For the text-containing cell, return its midpoint in (X, Y) coordinate format. 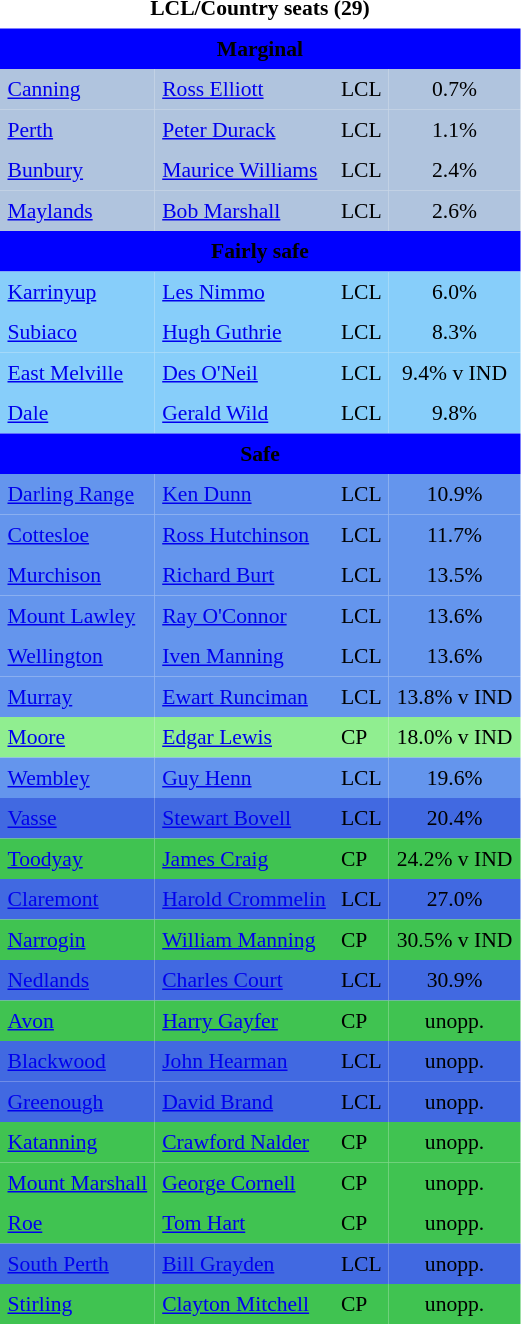
Narrogin (78, 939)
30.9% (454, 980)
27.0% (454, 899)
13.5% (454, 575)
David Brand (244, 1101)
10.9% (454, 494)
1.1% (454, 129)
Clayton Mitchell (244, 1304)
Tom Hart (244, 1223)
30.5% v IND (454, 939)
Gerald Wild (244, 413)
Crawford Nalder (244, 1142)
Mount Marshall (78, 1182)
John Hearman (244, 1061)
Nedlands (78, 980)
Des O'Neil (244, 372)
Roe (78, 1223)
Stirling (78, 1304)
6.0% (454, 291)
Wellington (78, 656)
Ross Hutchinson (244, 534)
Stewart Bovell (244, 818)
Subiaco (78, 332)
Murray (78, 696)
Bob Marshall (244, 210)
George Cornell (244, 1182)
13.8% v IND (454, 696)
Les Nimmo (244, 291)
Charles Court (244, 980)
Moore (78, 737)
24.2% v IND (454, 858)
Fairly safe (260, 251)
20.4% (454, 818)
Maylands (78, 210)
Dale (78, 413)
Harry Gayfer (244, 1020)
Edgar Lewis (244, 737)
19.6% (454, 777)
South Perth (78, 1263)
18.0% v IND (454, 737)
2.4% (454, 170)
Katanning (78, 1142)
Toodyay (78, 858)
Canning (78, 89)
8.3% (454, 332)
Murchison (78, 575)
Bill Grayden (244, 1263)
Peter Durack (244, 129)
Safe (260, 453)
Harold Crommelin (244, 899)
Ewart Runciman (244, 696)
9.4% v IND (454, 372)
Bunbury (78, 170)
Iven Manning (244, 656)
Hugh Guthrie (244, 332)
Perth (78, 129)
Maurice Williams (244, 170)
2.6% (454, 210)
Ross Elliott (244, 89)
9.8% (454, 413)
James Craig (244, 858)
11.7% (454, 534)
Blackwood (78, 1061)
Darling Range (78, 494)
Claremont (78, 899)
Guy Henn (244, 777)
Mount Lawley (78, 615)
Greenough (78, 1101)
Richard Burt (244, 575)
Karrinyup (78, 291)
William Manning (244, 939)
Cottesloe (78, 534)
Vasse (78, 818)
0.7% (454, 89)
Marginal (260, 48)
Ray O'Connor (244, 615)
Wembley (78, 777)
Ken Dunn (244, 494)
Avon (78, 1020)
East Melville (78, 372)
